Determine the [X, Y] coordinate at the center of the cell enclosing the given text.  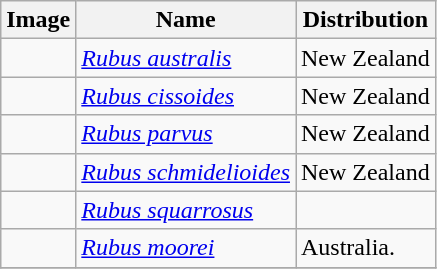
Rubus schmidelioides [186, 172]
Rubus moorei [186, 248]
Distribution [366, 20]
Rubus cissoides [186, 96]
Rubus squarrosus [186, 210]
Image [38, 20]
Rubus australis [186, 58]
Name [186, 20]
Rubus parvus [186, 134]
Australia. [366, 248]
